Search for the cell housing the specified text and yield its (x, y) center coordinate. 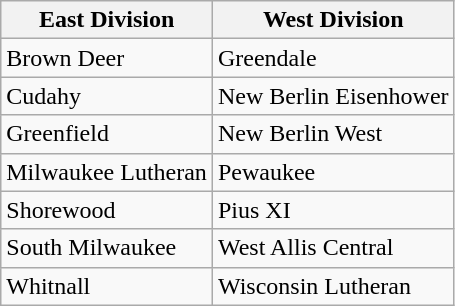
Shorewood (107, 210)
South Milwaukee (107, 248)
West Division (333, 20)
Pius XI (333, 210)
Milwaukee Lutheran (107, 172)
East Division (107, 20)
New Berlin Eisenhower (333, 96)
Greendale (333, 58)
Whitnall (107, 286)
New Berlin West (333, 134)
Pewaukee (333, 172)
West Allis Central (333, 248)
Cudahy (107, 96)
Brown Deer (107, 58)
Wisconsin Lutheran (333, 286)
Greenfield (107, 134)
